Extract the [x, y] coordinate from the center of the cell holding the provided text.  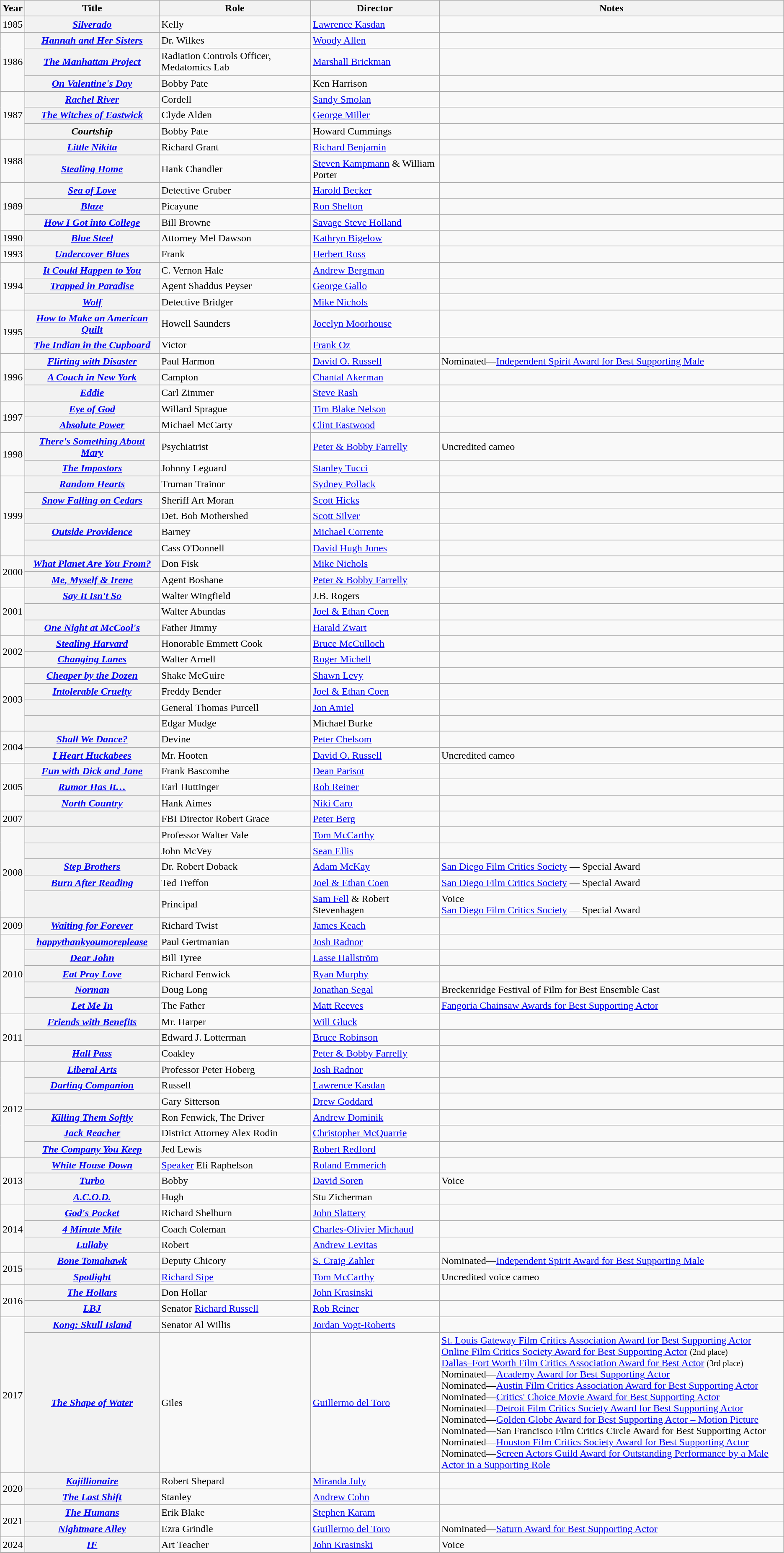
David Hugh Jones [374, 548]
The Shape of Water [92, 1403]
Jack Reacher [92, 1133]
On Valentine's Day [92, 83]
Wolf [92, 302]
Hall Pass [92, 1054]
Adam McKay [374, 867]
Sea of Love [92, 190]
4 Minute Mile [92, 1229]
2008 [13, 872]
Richard Benjamin [374, 147]
1987 [13, 115]
Rumor Has It… [92, 787]
Steve Rash [374, 393]
Changing Lanes [92, 659]
Don Hollar [235, 1293]
Carl Zimmer [235, 393]
2010 [13, 974]
Paul Gertmanian [235, 942]
Silverado [92, 24]
happythankyoumoreplease [92, 942]
Ken Harrison [374, 83]
Art Teacher [235, 1545]
Hank Chandler [235, 168]
Walter Arnell [235, 659]
Doug Long [235, 990]
Devine [235, 739]
Chantal Akerman [374, 377]
Dr. Robert Doback [235, 867]
Bone Tomahawk [92, 1261]
Father Jimmy [235, 628]
Hannah and Her Sisters [92, 40]
Breckenridge Festival of Film for Best Ensemble Cast [611, 990]
1998 [13, 454]
C. Vernon Hale [235, 270]
IF [92, 1545]
Waiting for Forever [92, 926]
Cass O'Donnell [235, 548]
Dean Parisot [374, 771]
Jocelyn Moorhouse [374, 323]
The Humans [92, 1513]
Professor Peter Hoberg [235, 1070]
Willard Sprague [235, 409]
Tim Blake Nelson [374, 409]
2020 [13, 1489]
2012 [13, 1109]
Killing Them Softly [92, 1117]
Stealing Home [92, 168]
Random Hearts [92, 484]
The Father [235, 1005]
John McVey [235, 851]
Harold Becker [374, 190]
Frank [235, 254]
Clyde Alden [235, 115]
2001 [13, 612]
Rachel River [92, 99]
Honorable Emmett Cook [235, 643]
Agent Shaddus Peyser [235, 286]
Paul Harmon [235, 361]
District Attorney Alex Rodin [235, 1133]
Drew Goddard [374, 1101]
Fangoria Chainsaw Awards for Best Supporting Actor [611, 1005]
Hugh [235, 1197]
Robert Shepard [235, 1481]
Flirting with Disaster [92, 361]
Andrew Bergman [374, 270]
Jon Amiel [374, 707]
Snow Falling on Cedars [92, 500]
Stanley [235, 1497]
Shall We Dance? [92, 739]
1999 [13, 516]
Jed Lewis [235, 1149]
Darling Companion [92, 1085]
George Gallo [374, 286]
2002 [13, 651]
Step Brothers [92, 867]
1985 [13, 24]
Dr. Wilkes [235, 40]
Scott Hicks [374, 500]
Richard Grant [235, 147]
Senator Richard Russell [235, 1309]
LBJ [92, 1309]
A.C.O.D. [92, 1197]
Don Fisk [235, 564]
Liberal Arts [92, 1070]
Peter Berg [374, 819]
Coach Coleman [235, 1229]
Bill Tyree [235, 958]
Christopher McQuarrie [374, 1133]
Nightmare Alley [92, 1529]
The Indian in the Cupboard [92, 345]
Cheaper by the Dozen [92, 675]
Blue Steel [92, 238]
How I Got into College [92, 222]
Giles [235, 1403]
Lullaby [92, 1245]
Turbo [92, 1181]
Fun with Dick and Jane [92, 771]
Shawn Levy [374, 675]
Eat Pray Love [92, 974]
Sam Fell & Robert Stevenhagen [374, 904]
Lasse Hallström [374, 958]
Michael McCarty [235, 425]
Cordell [235, 99]
Miranda July [374, 1481]
Johnny Leguard [235, 468]
Kathryn Bigelow [374, 238]
Charles-Olivier Michaud [374, 1229]
The Witches of Eastwick [92, 115]
Me, Myself & Irene [92, 580]
Dear John [92, 958]
1986 [13, 62]
The Hollars [92, 1293]
Woody Allen [374, 40]
Stu Zicherman [374, 1197]
Richard Sipe [235, 1277]
Role [235, 8]
J.B. Rogers [374, 596]
Agent Boshane [235, 580]
Andrew Dominik [374, 1117]
Michael Corrente [374, 532]
2021 [13, 1521]
Ron Shelton [374, 206]
Eye of God [92, 409]
Eddie [92, 393]
It Could Happen to You [92, 270]
Absolute Power [92, 425]
Sandy Smolan [374, 99]
Deputy Chicory [235, 1261]
2009 [13, 926]
Edgar Mudge [235, 723]
Jonathan Segal [374, 990]
2015 [13, 1269]
Speaker Eli Raphelson [235, 1165]
Will Gluck [374, 1022]
Stealing Harvard [92, 643]
2007 [13, 819]
2013 [13, 1181]
Sean Ellis [374, 851]
1989 [13, 206]
The Company You Keep [92, 1149]
2011 [13, 1038]
Bobby [235, 1181]
Norman [92, 990]
Picayune [235, 206]
Mr. Harper [235, 1022]
Andrew Cohn [374, 1497]
Jordan Vogt-Roberts [374, 1325]
1997 [13, 417]
Bill Browne [235, 222]
Freddy Bender [235, 691]
Detective Gruber [235, 190]
Erik Blake [235, 1513]
Frank Bascombe [235, 771]
Matt Reeves [374, 1005]
Gary Sitterson [235, 1101]
Kong: Skull Island [92, 1325]
Ezra Grindle [235, 1529]
Campton [235, 377]
1994 [13, 286]
Ryan Murphy [374, 974]
Scott Silver [374, 516]
The Last Shift [92, 1497]
David Soren [374, 1181]
North Country [92, 803]
Bruce Robinson [374, 1038]
Michael Burke [374, 723]
2017 [13, 1395]
Richard Fenwick [235, 974]
How to Make an American Quilt [92, 323]
Walter Wingfield [235, 596]
Robert [235, 1245]
Year [13, 8]
One Night at McCool's [92, 628]
Clint Eastwood [374, 425]
2005 [13, 787]
2003 [13, 699]
Edward J. Lotterman [235, 1038]
George Miller [374, 115]
Undercover Blues [92, 254]
Professor Walter Vale [235, 835]
Roger Michell [374, 659]
Roland Emmerich [374, 1165]
S. Craig Zahler [374, 1261]
Uncredited voice cameo [611, 1277]
Frank Oz [374, 345]
Hank Aimes [235, 803]
Marshall Brickman [374, 62]
Stephen Karam [374, 1513]
Let Me In [92, 1005]
Niki Caro [374, 803]
1996 [13, 377]
Peter Chelsom [374, 739]
Stanley Tucci [374, 468]
James Keach [374, 926]
Mr. Hooten [235, 755]
Detective Bridger [235, 302]
Shake McGuire [235, 675]
Title [92, 8]
Andrew Levitas [374, 1245]
Principal [235, 904]
Herbert Ross [374, 254]
Kajillionaire [92, 1481]
I Heart Huckabees [92, 755]
Director [374, 8]
VoiceSan Diego Film Critics Society — Special Award [611, 904]
1995 [13, 332]
Barney [235, 532]
Spotlight [92, 1277]
Howell Saunders [235, 323]
The Manhattan Project [92, 62]
2014 [13, 1229]
There's Something About Mary [92, 447]
Burn After Reading [92, 883]
Coakley [235, 1054]
White House Down [92, 1165]
Walter Abundas [235, 612]
Notes [611, 8]
Friends with Benefits [92, 1022]
2004 [13, 747]
2024 [13, 1545]
Howard Cummings [374, 131]
Radiation Controls Officer, Medatomics Lab [235, 62]
Sheriff Art Moran [235, 500]
Russell [235, 1085]
What Planet Are You From? [92, 564]
Kelly [235, 24]
Trapped in Paradise [92, 286]
Savage Steve Holland [374, 222]
Earl Huttinger [235, 787]
Little Nikita [92, 147]
1993 [13, 254]
2016 [13, 1301]
God's Pocket [92, 1213]
Say It Isn't So [92, 596]
Outside Providence [92, 532]
Truman Trainor [235, 484]
Intolerable Cruelty [92, 691]
Senator Al Willis [235, 1325]
Ron Fenwick, The Driver [235, 1117]
1990 [13, 238]
Ted Treffon [235, 883]
Courtship [92, 131]
2000 [13, 572]
Nominated—Saturn Award for Best Supporting Actor [611, 1529]
Psychiatrist [235, 447]
Sydney Pollack [374, 484]
Victor [235, 345]
Attorney Mel Dawson [235, 238]
1988 [13, 161]
Richard Twist [235, 926]
The Impostors [92, 468]
Blaze [92, 206]
Bruce McCulloch [374, 643]
John Slattery [374, 1213]
Richard Shelburn [235, 1213]
FBI Director Robert Grace [235, 819]
A Couch in New York [92, 377]
Steven Kampmann & William Porter [374, 168]
General Thomas Purcell [235, 707]
Harald Zwart [374, 628]
Robert Redford [374, 1149]
Det. Bob Mothershed [235, 516]
